Capture the cell that displays the provided text and extract its (x, y) central coordinate. 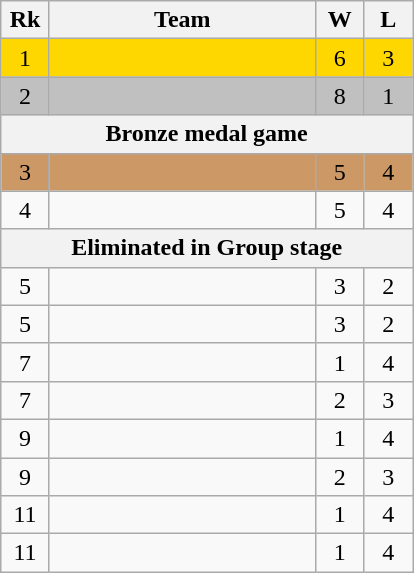
Rk (26, 20)
Eliminated in Group stage (207, 248)
8 (340, 96)
L (388, 20)
W (340, 20)
Team (182, 20)
6 (340, 58)
Bronze medal game (207, 134)
